Return [X, Y] of the center of cell containing provided text 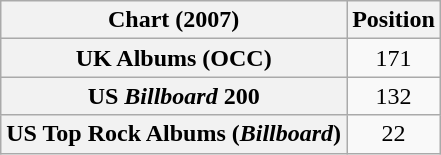
US Billboard 200 [174, 96]
Chart (2007) [174, 20]
US Top Rock Albums (Billboard) [174, 134]
Position [394, 20]
22 [394, 134]
132 [394, 96]
UK Albums (OCC) [174, 58]
171 [394, 58]
